Identify which cell holds the provided text, then report its (x, y) central coordinate. 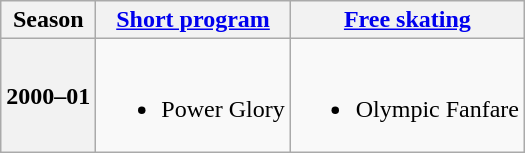
Season (48, 20)
Power Glory (193, 96)
Free skating (407, 20)
Short program (193, 20)
Olympic Fanfare (407, 96)
2000–01 (48, 96)
